Return (X, Y) of the center of cell containing provided text 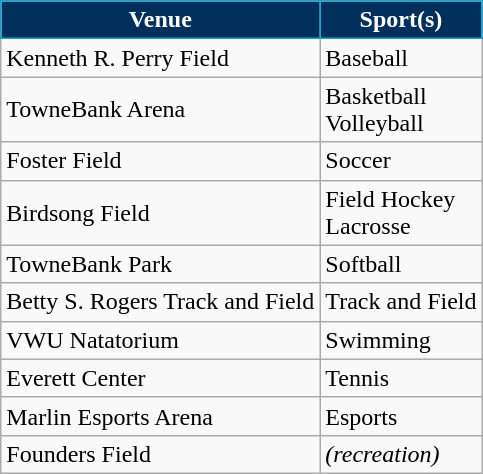
Basketball Volleyball (401, 110)
Softball (401, 264)
Baseball (401, 58)
Birdsong Field (160, 212)
Kenneth R. Perry Field (160, 58)
Field Hockey Lacrosse (401, 212)
Betty S. Rogers Track and Field (160, 302)
Track and Field (401, 302)
Tennis (401, 378)
Everett Center (160, 378)
TowneBank Arena (160, 110)
Swimming (401, 340)
Venue (160, 20)
Esports (401, 416)
Founders Field (160, 454)
Sport(s) (401, 20)
Soccer (401, 161)
VWU Natatorium (160, 340)
Foster Field (160, 161)
TowneBank Park (160, 264)
Marlin Esports Arena (160, 416)
(recreation) (401, 454)
